Return [X, Y] of the center of cell containing provided text 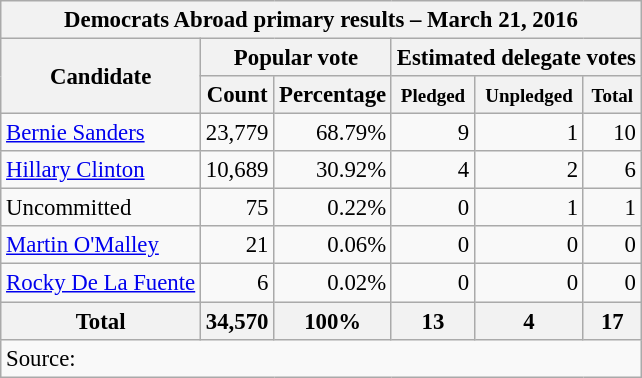
2 [530, 170]
Pledged [432, 95]
Count [238, 95]
0.02% [333, 283]
13 [432, 321]
30.92% [333, 170]
17 [612, 321]
Uncommitted [101, 208]
0.22% [333, 208]
100% [333, 321]
Hillary Clinton [101, 170]
Bernie Sanders [101, 133]
0.06% [333, 245]
Percentage [333, 95]
Democrats Abroad primary results – March 21, 2016 [321, 20]
Martin O'Malley [101, 245]
21 [238, 245]
Source: [321, 358]
68.79% [333, 133]
Unpledged [530, 95]
10 [612, 133]
34,570 [238, 321]
Popular vote [296, 58]
10,689 [238, 170]
9 [432, 133]
Candidate [101, 76]
23,779 [238, 133]
Rocky De La Fuente [101, 283]
Estimated delegate votes [516, 58]
75 [238, 208]
